Return (x, y) of the center of cell containing provided text 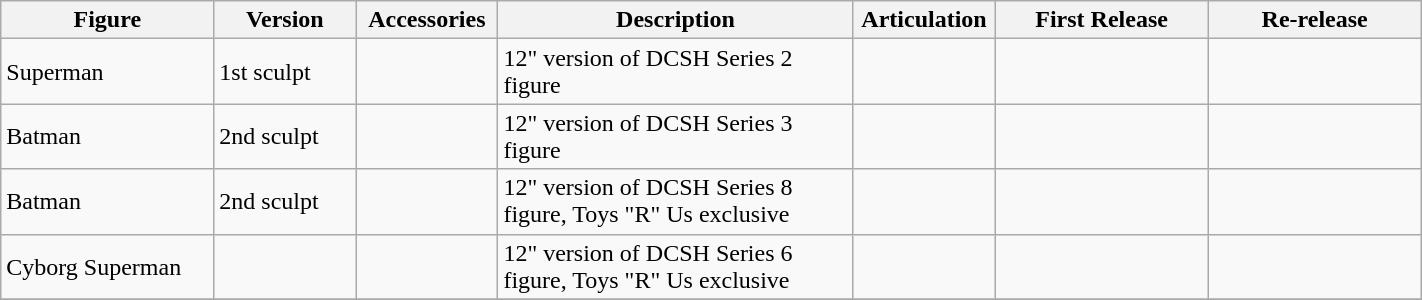
Accessories (427, 20)
Articulation (924, 20)
Version (285, 20)
12" version of DCSH Series 6 figure, Toys "R" Us exclusive (676, 266)
12" version of DCSH Series 8 figure, Toys "R" Us exclusive (676, 202)
First Release (1102, 20)
Figure (108, 20)
Re-release (1314, 20)
Description (676, 20)
Superman (108, 72)
1st sculpt (285, 72)
Cyborg Superman (108, 266)
12" version of DCSH Series 2 figure (676, 72)
12" version of DCSH Series 3 figure (676, 136)
